Extract the [x, y] coordinate from the center of the cell holding the provided text.  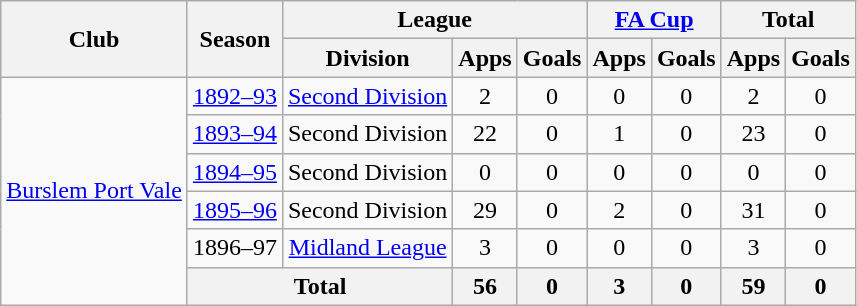
31 [753, 210]
22 [485, 134]
1892–93 [234, 96]
23 [753, 134]
1893–94 [234, 134]
Season [234, 39]
1896–97 [234, 248]
29 [485, 210]
1 [619, 134]
League [434, 20]
1894–95 [234, 172]
Midland League [367, 248]
1895–96 [234, 210]
Club [94, 39]
FA Cup [654, 20]
Division [367, 58]
Burslem Port Vale [94, 191]
59 [753, 286]
56 [485, 286]
